Locate the cell with the specified text and output its [x, y] center coordinate. 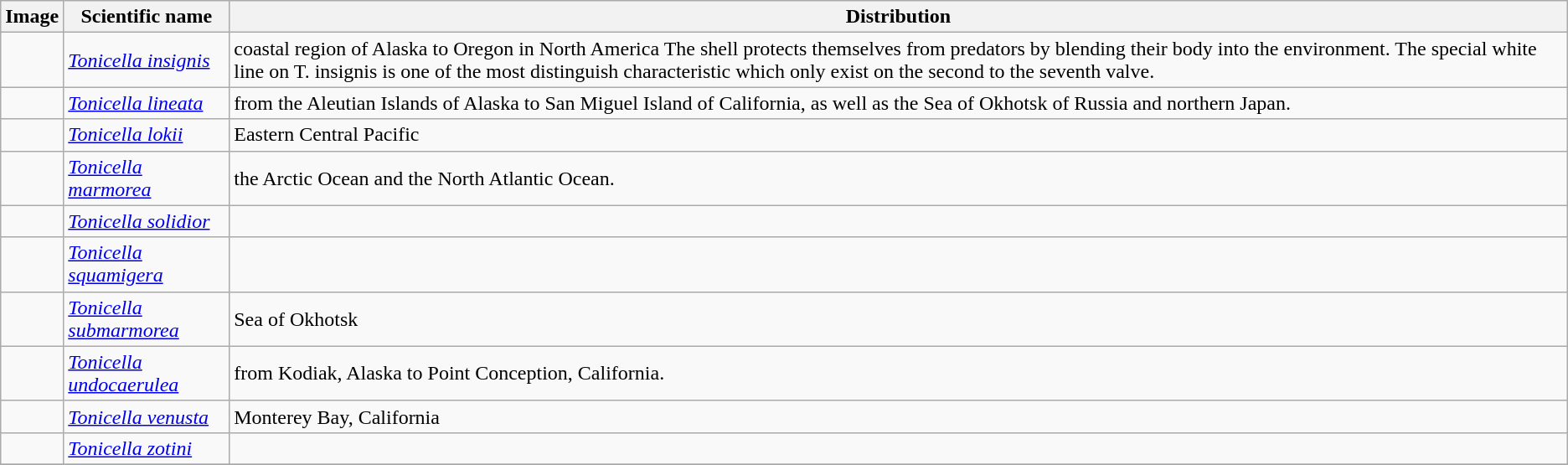
Tonicella squamigera [147, 265]
from the Aleutian Islands of Alaska to San Miguel Island of California, as well as the Sea of Okhotsk of Russia and northern Japan. [899, 103]
Tonicella lineata [147, 103]
Tonicella insignis [147, 60]
Tonicella solidior [147, 221]
Tonicella venusta [147, 416]
Tonicella submarmorea [147, 318]
Tonicella undocaerulea [147, 374]
Tonicella lokii [147, 135]
Monterey Bay, California [899, 416]
Distribution [899, 17]
Eastern Central Pacific [899, 135]
Scientific name [147, 17]
Image [32, 17]
Tonicella zotini [147, 448]
Sea of Okhotsk [899, 318]
the Arctic Ocean and the North Atlantic Ocean. [899, 178]
Tonicella marmorea [147, 178]
from Kodiak, Alaska to Point Conception, California. [899, 374]
